From the cell containing the given text, extract its center point as [X, Y] coordinate. 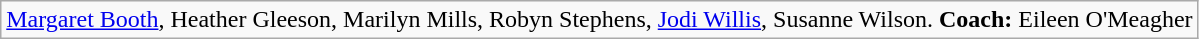
Margaret Booth, Heather Gleeson, Marilyn Mills, Robyn Stephens, Jodi Willis, Susanne Wilson. Coach: Eileen O'Meagher [600, 20]
